Determine the [x, y] coordinate at the center of the cell enclosing the given text.  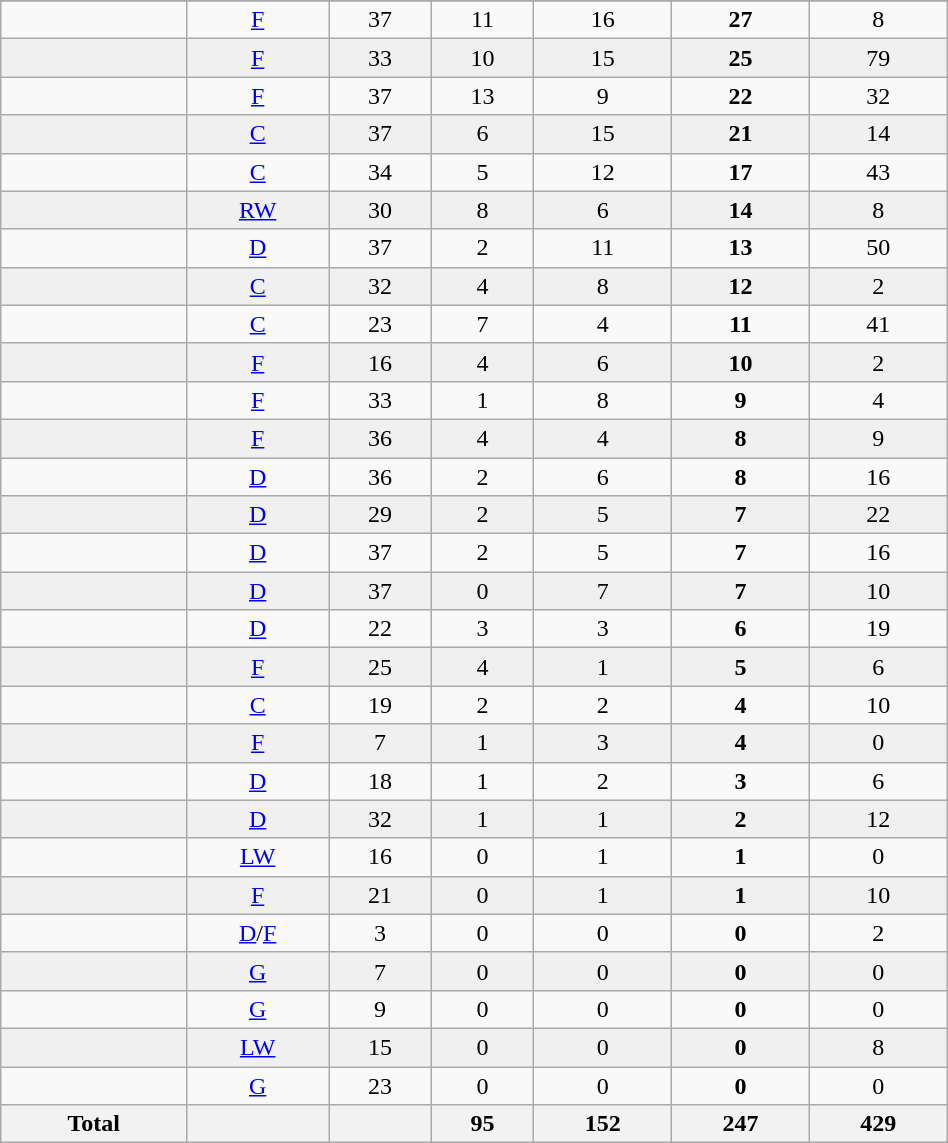
43 [878, 172]
18 [380, 781]
41 [878, 324]
79 [878, 58]
429 [878, 1124]
30 [380, 210]
34 [380, 172]
Total [94, 1124]
27 [741, 20]
17 [741, 172]
247 [741, 1124]
50 [878, 248]
RW [258, 210]
29 [380, 515]
95 [482, 1124]
D/F [258, 933]
152 [603, 1124]
